Return (X, Y) of the center of cell containing provided text 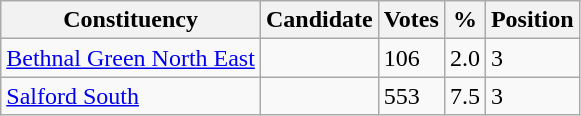
Salford South (131, 96)
Candidate (319, 20)
Position (532, 20)
553 (411, 96)
Bethnal Green North East (131, 58)
Constituency (131, 20)
Votes (411, 20)
7.5 (464, 96)
% (464, 20)
2.0 (464, 58)
106 (411, 58)
